Locate the cell with the specified text and output its [X, Y] center coordinate. 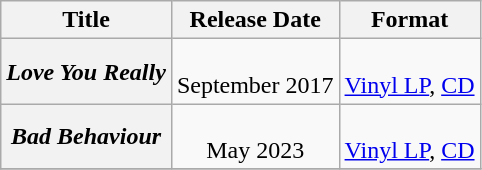
Bad Behaviour [86, 136]
Format [410, 20]
Release Date [255, 20]
May 2023 [255, 136]
Title [86, 20]
September 2017 [255, 72]
Love You Really [86, 72]
